Scan for the cell matching the given text and deliver its [X, Y] coordinate at center. 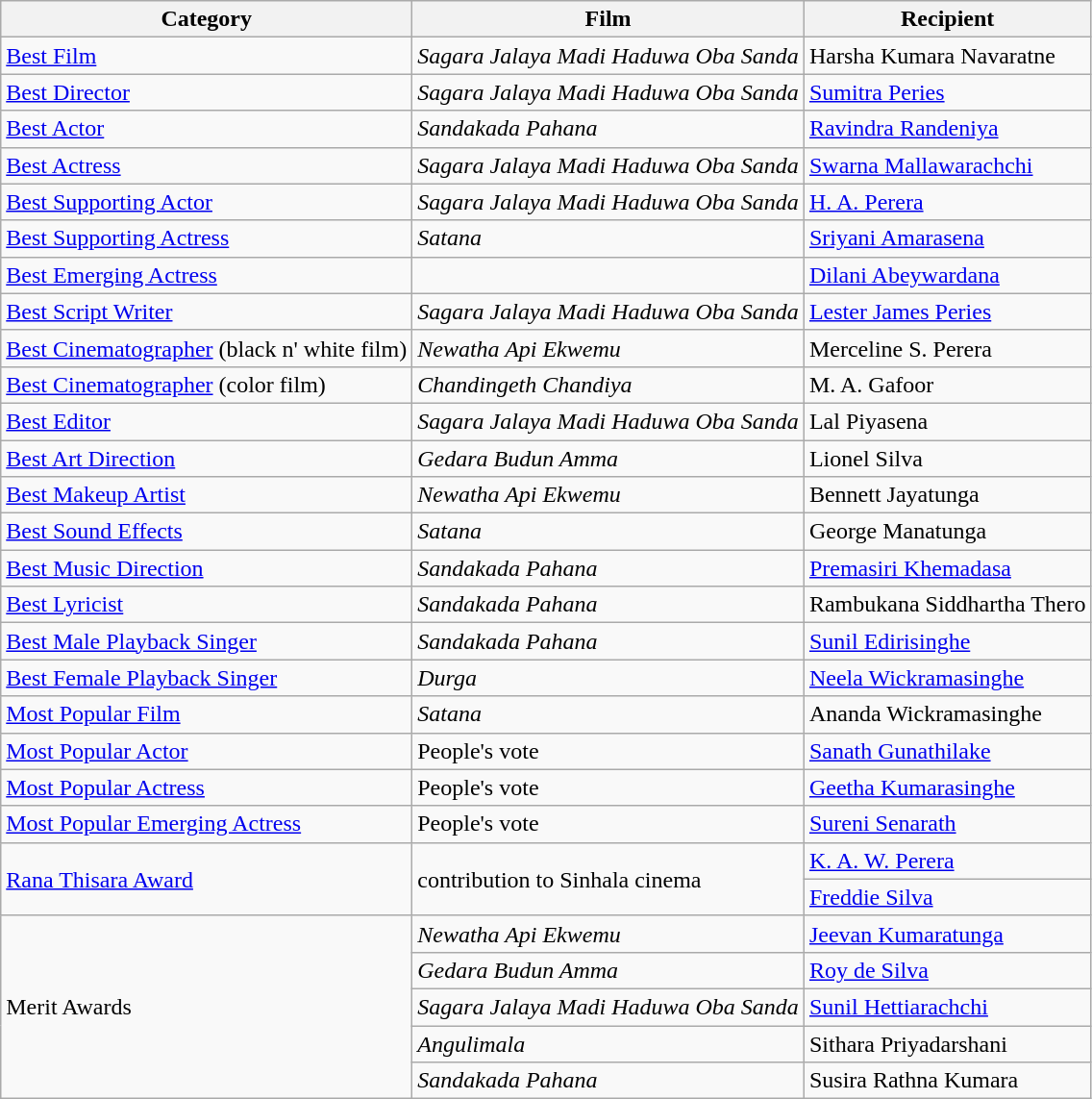
Premasiri Khemadasa [948, 568]
Neela Wickramasinghe [948, 678]
H. A. Perera [948, 202]
Best Cinematographer (black n' white film) [207, 348]
Best Director [207, 92]
Sanath Gunathilake [948, 751]
Recipient [948, 19]
Category [207, 19]
Best Art Direction [207, 459]
Best Lyricist [207, 605]
Susira Rathna Kumara [948, 1081]
Merceline S. Perera [948, 348]
Best Female Playback Singer [207, 678]
Best Actress [207, 165]
Bennett Jayatunga [948, 495]
Best Cinematographer (color film) [207, 385]
Swarna Mallawarachchi [948, 165]
Freddie Silva [948, 897]
Chandingeth Chandiya [608, 385]
Sunil Hettiarachchi [948, 1007]
Merit Awards [207, 1007]
Geetha Kumarasinghe [948, 787]
Lionel Silva [948, 459]
Film [608, 19]
Most Popular Actor [207, 751]
Dilani Abeywardana [948, 275]
Lal Piyasena [948, 421]
Rambukana Siddhartha Thero [948, 605]
K. A. W. Perera [948, 861]
Best Supporting Actor [207, 202]
Durga [608, 678]
Best Emerging Actress [207, 275]
Angulimala [608, 1043]
Lester James Peries [948, 312]
Sunil Edirisinghe [948, 641]
Sithara Priyadarshani [948, 1043]
Best Male Playback Singer [207, 641]
Sriyani Amarasena [948, 238]
Roy de Silva [948, 970]
Ravindra Randeniya [948, 129]
contribution to Sinhala cinema [608, 879]
Best Sound Effects [207, 532]
Most Popular Film [207, 714]
George Manatunga [948, 532]
Best Supporting Actress [207, 238]
Rana Thisara Award [207, 879]
Most Popular Emerging Actress [207, 824]
Jeevan Kumaratunga [948, 934]
Best Actor [207, 129]
Best Editor [207, 421]
Most Popular Actress [207, 787]
M. A. Gafoor [948, 385]
Sureni Senarath [948, 824]
Best Makeup Artist [207, 495]
Best Music Direction [207, 568]
Sumitra Peries [948, 92]
Harsha Kumara Navaratne [948, 56]
Best Script Writer [207, 312]
Best Film [207, 56]
Ananda Wickramasinghe [948, 714]
